Detect which cell encompasses the target text, then output its [X, Y] center coordinate. 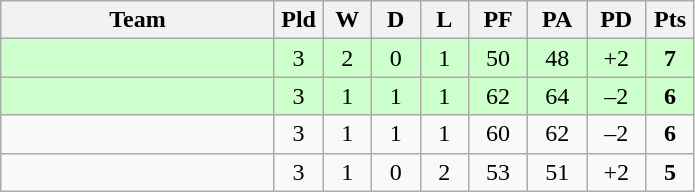
50 [498, 58]
D [396, 20]
64 [558, 96]
60 [498, 134]
Pts [670, 20]
Pld [298, 20]
51 [558, 172]
7 [670, 58]
5 [670, 172]
PF [498, 20]
L [444, 20]
W [348, 20]
PA [558, 20]
53 [498, 172]
PD [616, 20]
Team [138, 20]
48 [558, 58]
